From the cell containing the given text, extract its center point as (X, Y) coordinate. 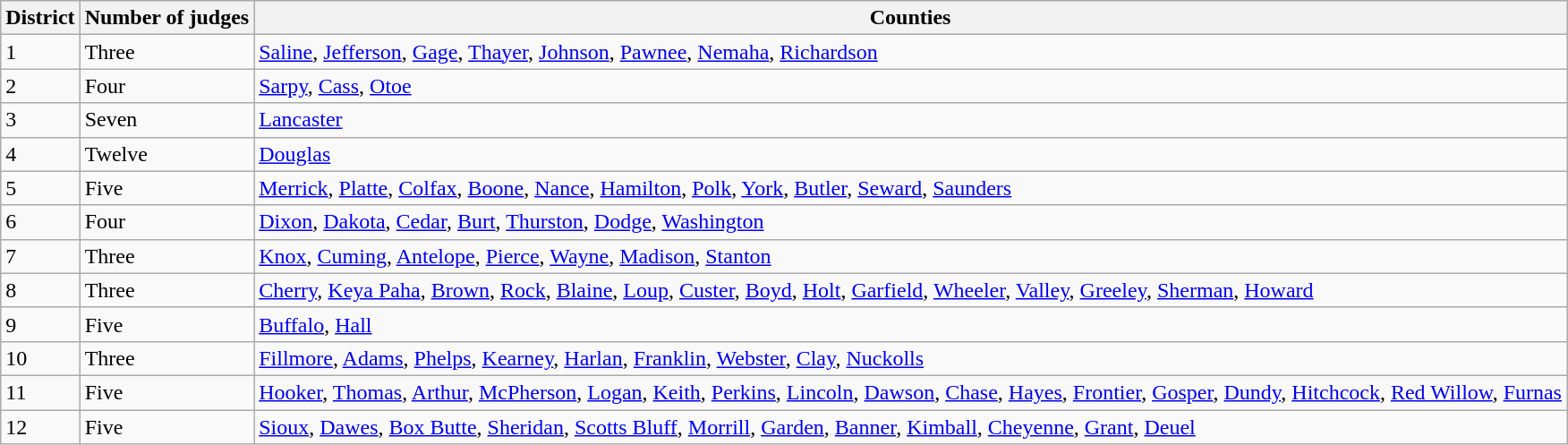
Saline, Jefferson, Gage, Thayer, Johnson, Pawnee, Nemaha, Richardson (911, 52)
1 (40, 52)
Merrick, Platte, Colfax, Boone, Nance, Hamilton, Polk, York, Butler, Seward, Saunders (911, 188)
Number of judges (166, 18)
Cherry, Keya Paha, Brown, Rock, Blaine, Loup, Custer, Boyd, Holt, Garfield, Wheeler, Valley, Greeley, Sherman, Howard (911, 290)
Hooker, Thomas, Arthur, McPherson, Logan, Keith, Perkins, Lincoln, Dawson, Chase, Hayes, Frontier, Gosper, Dundy, Hitchcock, Red Willow, Furnas (911, 392)
4 (40, 154)
Douglas (911, 154)
2 (40, 86)
6 (40, 222)
10 (40, 358)
Twelve (166, 154)
Sioux, Dawes, Box Butte, Sheridan, Scotts Bluff, Morrill, Garden, Banner, Kimball, Cheyenne, Grant, Deuel (911, 427)
Knox, Cuming, Antelope, Pierce, Wayne, Madison, Stanton (911, 256)
Sarpy, Cass, Otoe (911, 86)
11 (40, 392)
8 (40, 290)
Seven (166, 120)
District (40, 18)
Counties (911, 18)
Fillmore, Adams, Phelps, Kearney, Harlan, Franklin, Webster, Clay, Nuckolls (911, 358)
3 (40, 120)
Buffalo, Hall (911, 324)
7 (40, 256)
12 (40, 427)
5 (40, 188)
Dixon, Dakota, Cedar, Burt, Thurston, Dodge, Washington (911, 222)
Lancaster (911, 120)
9 (40, 324)
